Locate the cell with the specified text and output its [x, y] center coordinate. 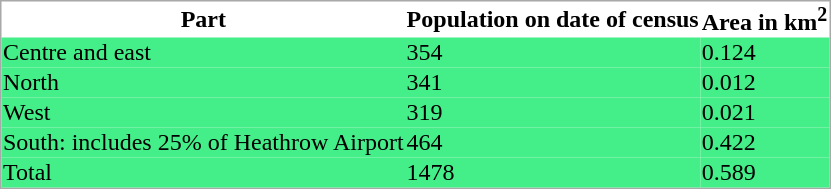
354 [552, 53]
0.589 [764, 173]
Population on date of census [552, 20]
West [204, 113]
0.124 [764, 53]
Total [204, 173]
Area in km2 [764, 20]
1478 [552, 173]
South: includes 25% of Heathrow Airport [204, 143]
319 [552, 113]
0.021 [764, 113]
North [204, 83]
0.422 [764, 143]
0.012 [764, 83]
464 [552, 143]
Part [204, 20]
Centre and east [204, 53]
341 [552, 83]
